Scan for the cell matching the given text and deliver its (x, y) coordinate at center. 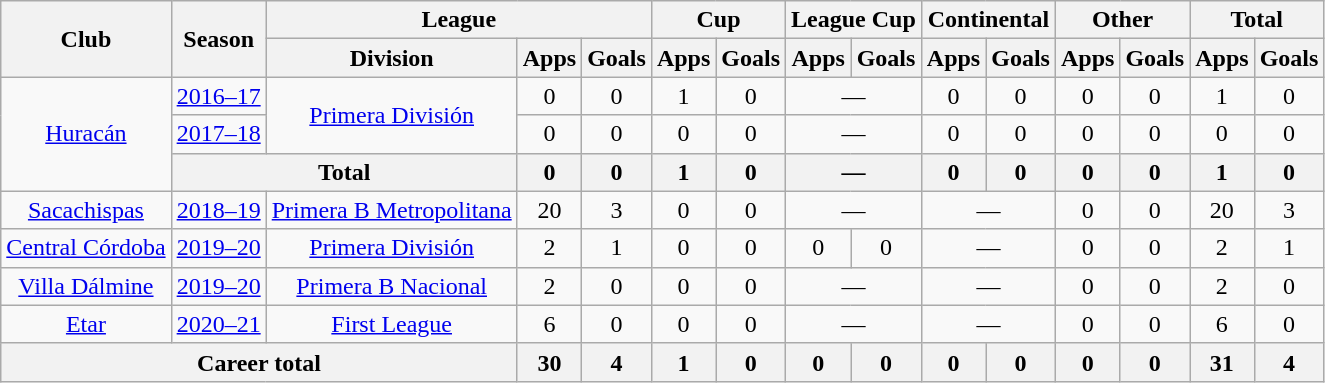
First League (392, 324)
Sacachispas (86, 210)
2018–19 (218, 210)
31 (1222, 362)
2020–21 (218, 324)
Club (86, 39)
Cup (718, 20)
League (458, 20)
Villa Dálmine (86, 286)
Huracán (86, 134)
Primera B Nacional (392, 286)
Continental (988, 20)
League Cup (854, 20)
Division (392, 58)
Central Córdoba (86, 248)
Season (218, 39)
2017–18 (218, 134)
30 (549, 362)
Career total (259, 362)
Other (1122, 20)
2016–17 (218, 96)
Primera B Metropolitana (392, 210)
Etar (86, 324)
